Search for the cell housing the specified text and yield its (X, Y) center coordinate. 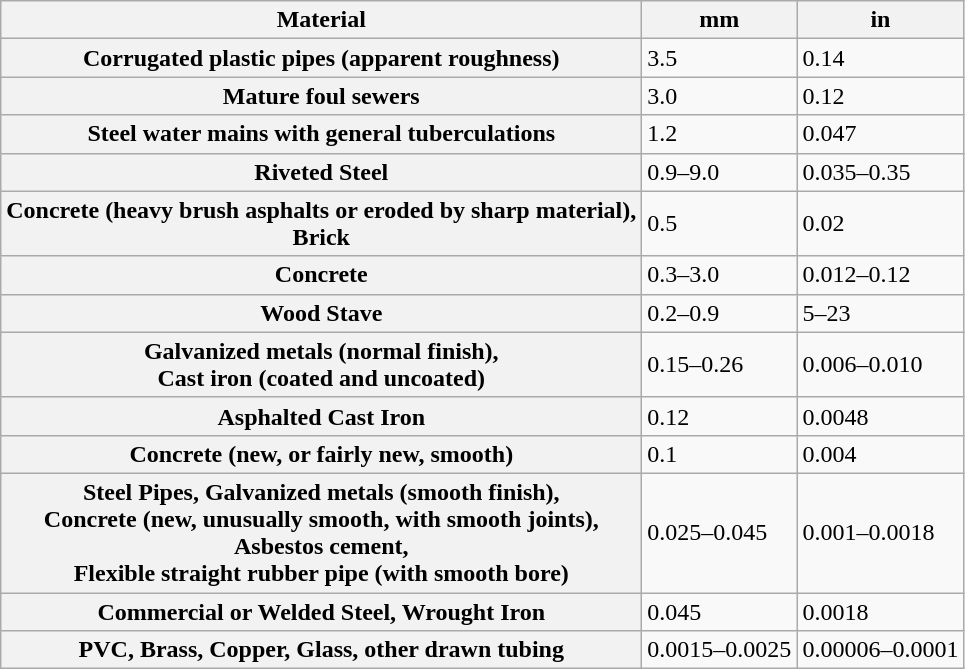
0.2–0.9 (720, 313)
in (880, 20)
0.025–0.045 (720, 532)
Corrugated plastic pipes (apparent roughness) (322, 58)
0.5 (720, 224)
Steel water mains with general tuberculations (322, 134)
Concrete (322, 275)
0.0015–0.0025 (720, 650)
Concrete (heavy brush asphalts or eroded by sharp material),Brick (322, 224)
Asphalted Cast Iron (322, 416)
0.02 (880, 224)
Concrete (new, or fairly new, smooth) (322, 454)
Galvanized metals (normal finish),Cast iron (coated and uncoated) (322, 364)
Riveted Steel (322, 172)
0.0018 (880, 611)
0.0048 (880, 416)
0.001–0.0018 (880, 532)
0.047 (880, 134)
Mature foul sewers (322, 96)
3.0 (720, 96)
0.9–9.0 (720, 172)
0.012–0.12 (880, 275)
0.045 (720, 611)
0.004 (880, 454)
PVC, Brass, Copper, Glass, other drawn tubing (322, 650)
0.00006–0.0001 (880, 650)
0.006–0.010 (880, 364)
0.15–0.26 (720, 364)
0.3–3.0 (720, 275)
0.1 (720, 454)
3.5 (720, 58)
Wood Stave (322, 313)
0.14 (880, 58)
mm (720, 20)
Commercial or Welded Steel, Wrought Iron (322, 611)
1.2 (720, 134)
5–23 (880, 313)
Material (322, 20)
0.035–0.35 (880, 172)
